Identify which cell holds the provided text, then report its [x, y] central coordinate. 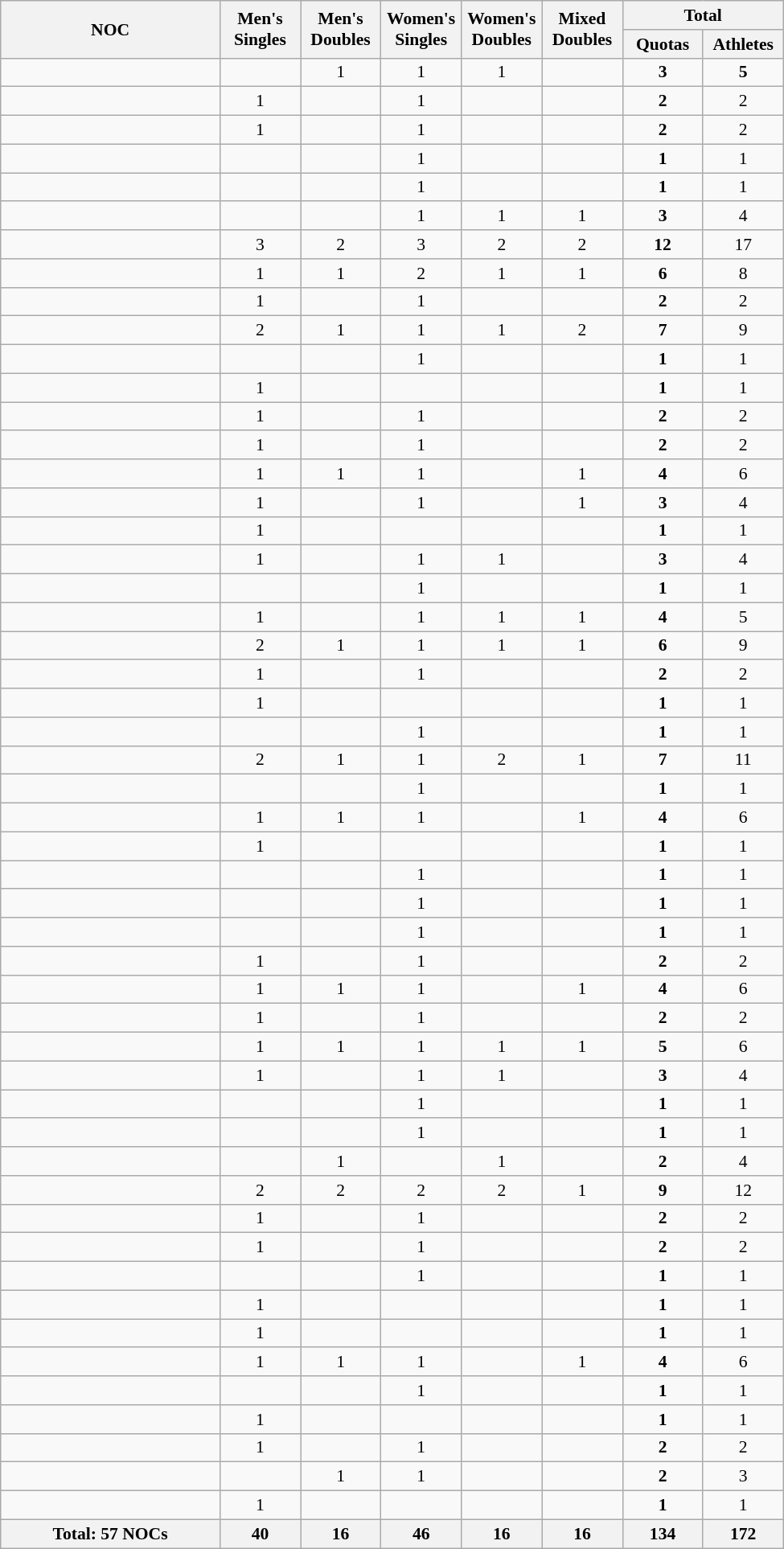
Quotas [663, 44]
17 [743, 244]
134 [663, 1534]
Athletes [743, 44]
8 [743, 273]
Total [703, 15]
NOC [111, 29]
11 [743, 760]
Total: 57 NOCs [111, 1534]
Women's Doubles [502, 29]
Men's Singles [260, 29]
Women's Singles [421, 29]
46 [421, 1534]
Men's Doubles [341, 29]
40 [260, 1534]
172 [743, 1534]
Mixed Doubles [582, 29]
